Detect which cell encompasses the target text, then output its [x, y] center coordinate. 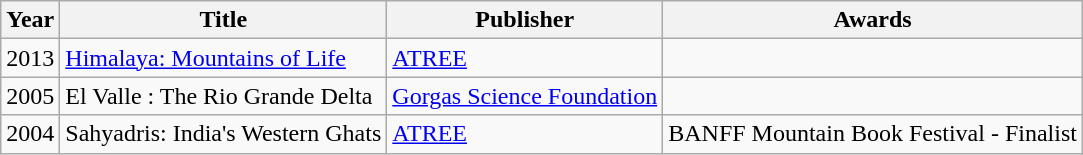
El Valle : The Rio Grande Delta [224, 96]
2004 [30, 134]
2013 [30, 58]
Gorgas Science Foundation [525, 96]
Title [224, 20]
Himalaya: Mountains of Life [224, 58]
Year [30, 20]
Awards [873, 20]
BANFF Mountain Book Festival - Finalist [873, 134]
2005 [30, 96]
Sahyadris: India's Western Ghats [224, 134]
Publisher [525, 20]
